Pinpoint the cell where the given text exists, returning its (x, y) midpoint coordinate. 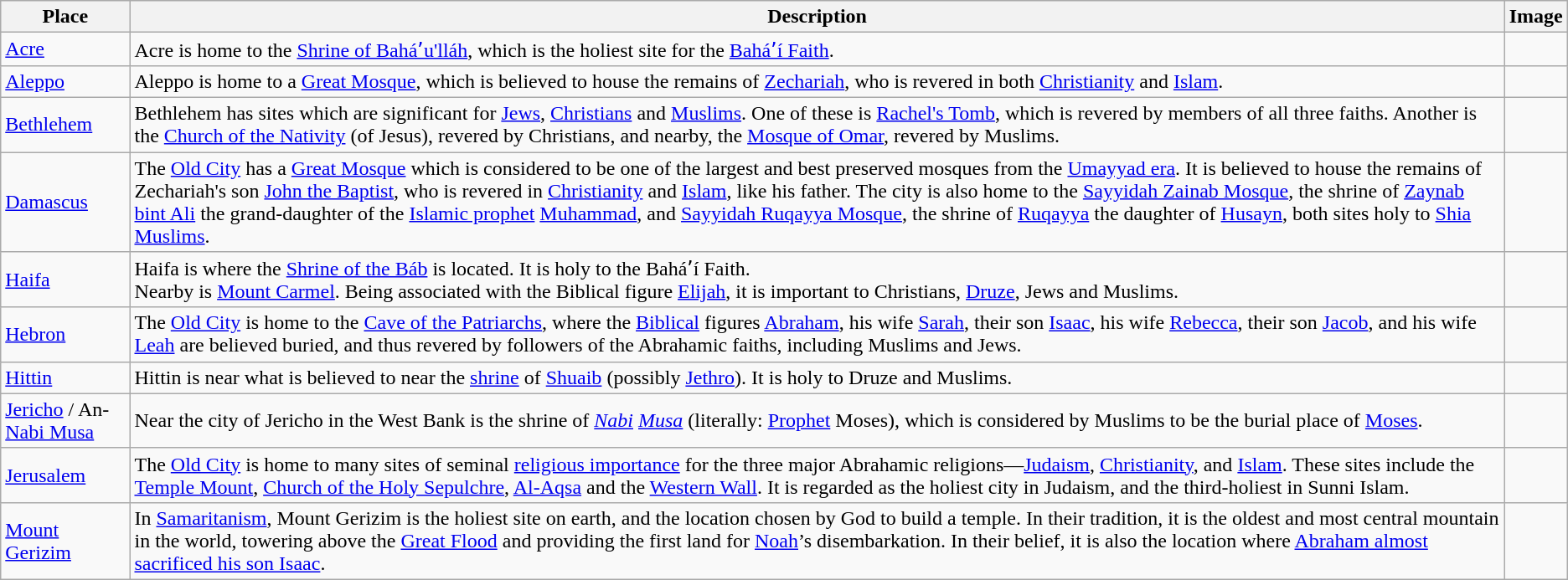
Place (65, 17)
Description (818, 17)
Jericho / An-Nabi Musa (65, 420)
Bethlehem (65, 124)
Acre (65, 49)
Haifa (65, 280)
Damascus (65, 203)
Hittin (65, 377)
Aleppo is home to a Great Mosque, which is believed to house the remains of Zechariah, who is revered in both Christianity and Islam. (818, 81)
Aleppo (65, 81)
Jerusalem (65, 475)
Acre is home to the Shrine of Baháʼu'lláh, which is the holiest site for the Baháʼí Faith. (818, 49)
Hittin is near what is believed to near the shrine of Shuaib (possibly Jethro). It is holy to Druze and Muslims. (818, 377)
Mount Gerizim (65, 541)
Hebron (65, 335)
Image (1536, 17)
